Capture the cell that displays the provided text and extract its (X, Y) central coordinate. 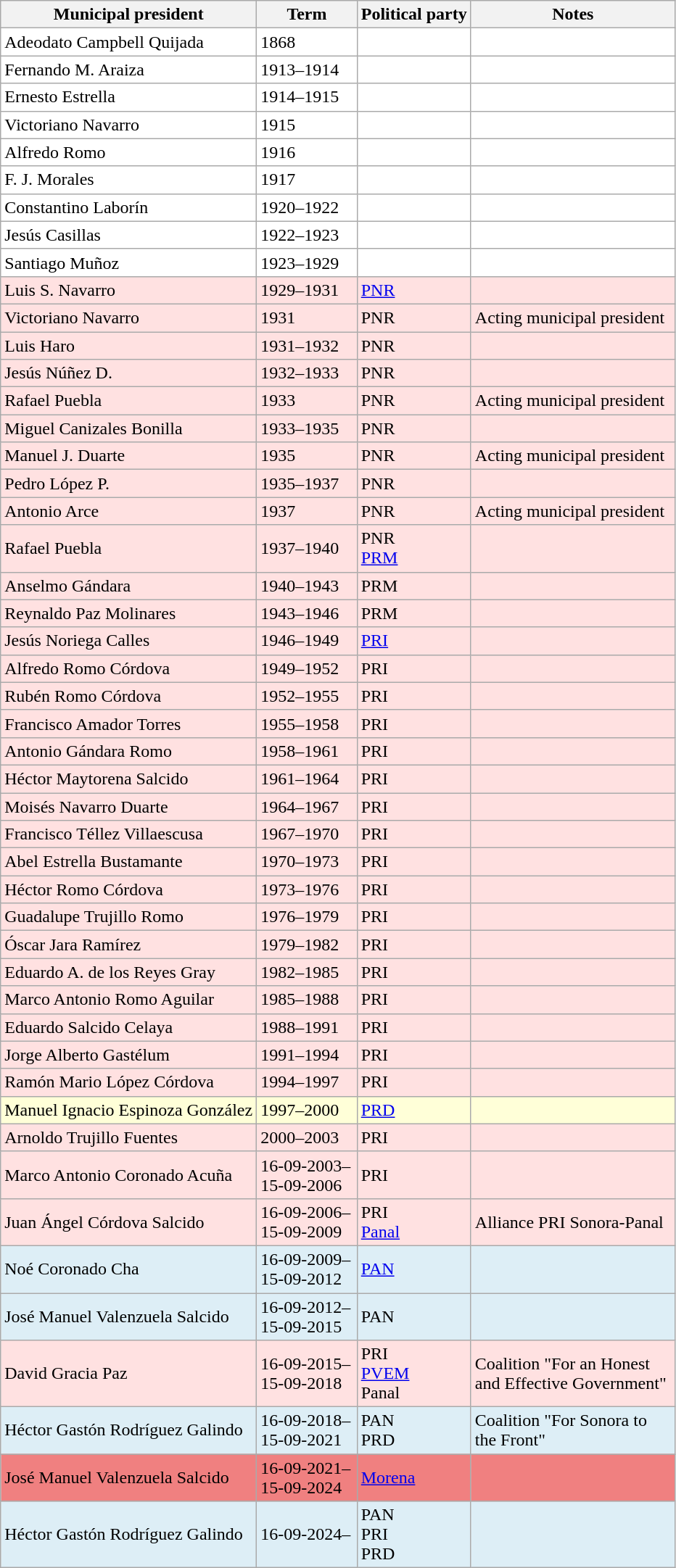
David Gracia Paz (129, 1374)
Ramón Mario López Córdova (129, 1082)
Municipal president (129, 14)
1979–1982 (308, 945)
16-09-2015–15-09-2018 (308, 1374)
1937–1940 (308, 548)
Abel Estrella Bustamante (129, 862)
16-09-2021–15-09-2024 (308, 1477)
Marco Antonio Coronado Acuña (129, 1174)
Alliance PRI Sonora-Panal (573, 1222)
1958–1961 (308, 751)
Constantino Laborín (129, 207)
Pedro López P. (129, 484)
Rubén Romo Córdova (129, 696)
Francisco Amador Torres (129, 723)
1970–1973 (308, 862)
Jesús Noriega Calles (129, 641)
Moisés Navarro Duarte (129, 807)
16-09-2024– (308, 1535)
Reynaldo Paz Molinares (129, 613)
1982–1985 (308, 972)
Morena (413, 1477)
Francisco Téllez Villaescusa (129, 834)
1920–1922 (308, 207)
Marco Antonio Romo Aguilar (129, 1000)
PAN PRI PRD (413, 1535)
PNR PRM (413, 548)
Coalition "For Sonora to the Front" (573, 1431)
Alfredo Romo (129, 152)
Noé Coronado Cha (129, 1269)
1946–1949 (308, 641)
1932–1933 (308, 373)
Eduardo A. de los Reyes Gray (129, 972)
PRI Panal (413, 1222)
1964–1967 (308, 807)
1976–1979 (308, 917)
Arnoldo Trujillo Fuentes (129, 1137)
Óscar Jara Ramírez (129, 945)
Héctor Romo Córdova (129, 889)
1994–1997 (308, 1082)
PRD (413, 1110)
2000–2003 (308, 1137)
1933 (308, 401)
Guadalupe Trujillo Romo (129, 917)
Anselmo Gándara (129, 586)
1952–1955 (308, 696)
Term (308, 14)
1991–1994 (308, 1055)
1916 (308, 152)
PAN PRD (413, 1431)
1985–1988 (308, 1000)
Manuel Ignacio Espinoza González (129, 1110)
1940–1943 (308, 586)
Political party (413, 14)
Santiago Muñoz (129, 262)
Notes (573, 14)
1931 (308, 318)
Eduardo Salcido Celaya (129, 1027)
Luis Haro (129, 346)
Miguel Canizales Bonilla (129, 428)
1949–1952 (308, 668)
1967–1970 (308, 834)
Héctor Maytorena Salcido (129, 779)
Jorge Alberto Gastélum (129, 1055)
16-09-2012–15-09-2015 (308, 1316)
Luis S. Navarro (129, 290)
1997–2000 (308, 1110)
1937 (308, 511)
Adeodato Campbell Quijada (129, 42)
Juan Ángel Córdova Salcido (129, 1222)
F. J. Morales (129, 180)
1933–1935 (308, 428)
1929–1931 (308, 290)
Alfredo Romo Córdova (129, 668)
16-09-2009–15-09-2012 (308, 1269)
1955–1958 (308, 723)
PRI PVEM Panal (413, 1374)
1931–1932 (308, 346)
1935 (308, 456)
16-09-2018–15-09-2021 (308, 1431)
1923–1929 (308, 262)
16-09-2006–15-09-2009 (308, 1222)
1973–1976 (308, 889)
16-09-2003–15-09-2006 (308, 1174)
1922–1923 (308, 235)
1961–1964 (308, 779)
Fernando M. Araiza (129, 70)
Ernesto Estrella (129, 97)
1914–1915 (308, 97)
1917 (308, 180)
1868 (308, 42)
1988–1991 (308, 1027)
1913–1914 (308, 70)
Antonio Arce (129, 511)
1943–1946 (308, 613)
Jesús Casillas (129, 235)
Manuel J. Duarte (129, 456)
Coalition "For an Honest and Effective Government" (573, 1374)
1915 (308, 125)
Antonio Gándara Romo (129, 751)
1935–1937 (308, 484)
Jesús Núñez D. (129, 373)
